Identify which cell holds the provided text, then report its [X, Y] central coordinate. 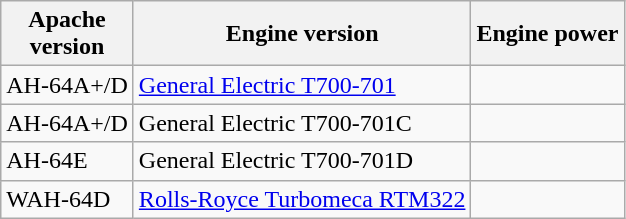
General Electric T700-701C [302, 123]
Apache version [68, 34]
AH-64E [68, 161]
Engine power [548, 34]
General Electric T700-701 [302, 85]
WAH-64D [68, 199]
Rolls-Royce Turbomeca RTM322 [302, 199]
Engine version [302, 34]
General Electric T700-701D [302, 161]
